Capture the cell that displays the provided text and extract its [X, Y] central coordinate. 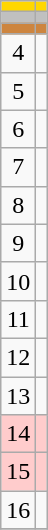
12 [18, 357]
7 [18, 167]
9 [18, 243]
13 [18, 395]
14 [18, 434]
16 [18, 510]
15 [18, 472]
8 [18, 205]
5 [18, 91]
6 [18, 129]
4 [18, 53]
11 [18, 319]
10 [18, 281]
